Extract the [X, Y] coordinate from the center of the cell holding the provided text.  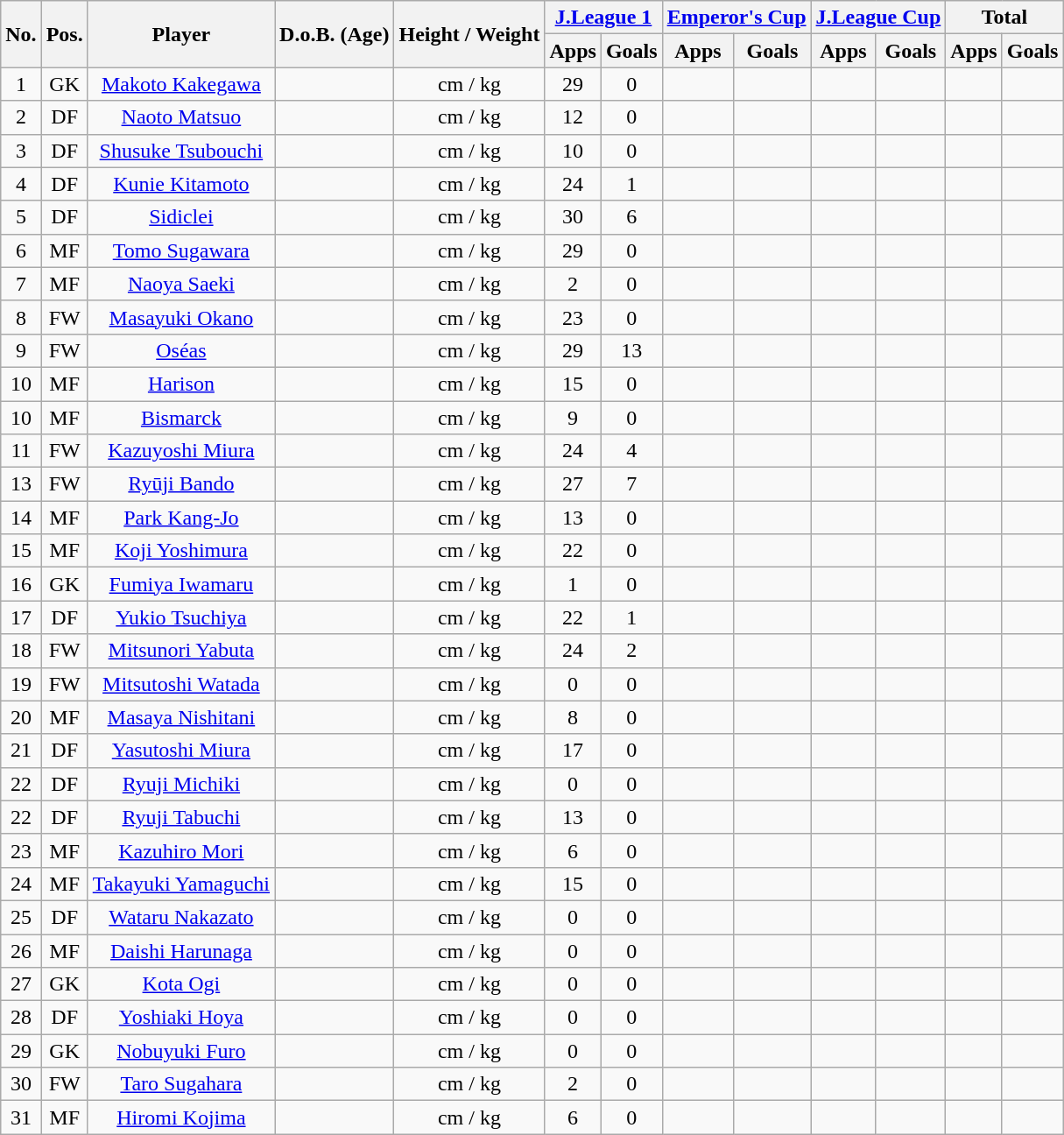
Takayuki Yamaguchi [180, 884]
Emperor's Cup [736, 18]
Masaya Nishitani [180, 717]
Tomo Sugawara [180, 250]
Kazuyoshi Miura [180, 451]
Sidiclei [180, 217]
Makoto Kakegawa [180, 84]
21 [21, 751]
Yoshiaki Hoya [180, 1018]
J.League Cup [878, 18]
Hiromi Kojima [180, 1117]
Harison [180, 384]
Height / Weight [469, 34]
Bismarck [180, 418]
Nobuyuki Furo [180, 1051]
Mitsunori Yabuta [180, 651]
Yasutoshi Miura [180, 751]
Kunie Kitamoto [180, 184]
Daishi Harunaga [180, 950]
Wataru Nakazato [180, 917]
Kazuhiro Mori [180, 850]
Total [1004, 18]
Naoya Saeki [180, 284]
16 [21, 584]
Shusuke Tsubouchi [180, 151]
Oséas [180, 350]
Masayuki Okano [180, 317]
Ryuji Michiki [180, 784]
Taro Sugahara [180, 1084]
No. [21, 34]
Naoto Matsuo [180, 117]
Pos. [65, 34]
18 [21, 651]
Mitsutoshi Watada [180, 684]
11 [21, 451]
Ryuji Tabuchi [180, 817]
3 [21, 151]
Player [180, 34]
D.o.B. (Age) [335, 34]
19 [21, 684]
Park Kang-Jo [180, 518]
28 [21, 1018]
Ryūji Bando [180, 484]
26 [21, 950]
12 [573, 117]
Fumiya Iwamaru [180, 584]
14 [21, 518]
Kota Ogi [180, 984]
25 [21, 917]
31 [21, 1117]
20 [21, 717]
J.League 1 [603, 18]
Koji Yoshimura [180, 551]
5 [21, 217]
Yukio Tsuchiya [180, 617]
